Return the [X, Y] coordinate for the center point of the cell that contains the specified text.  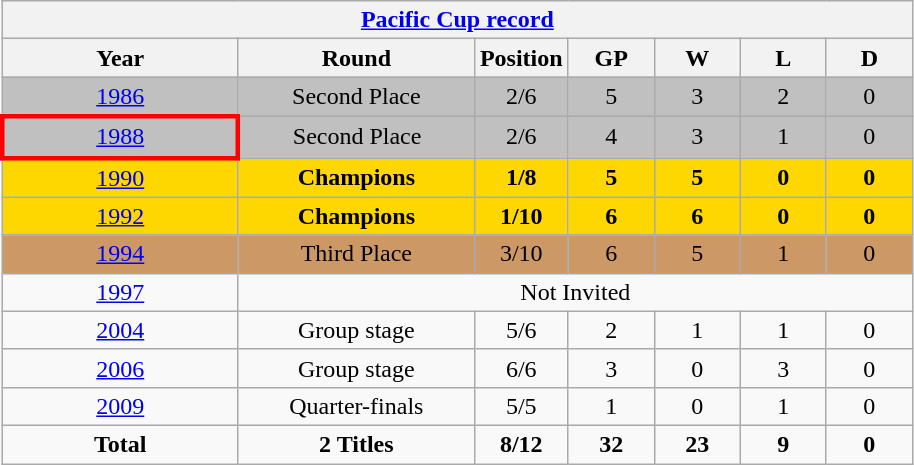
9 [783, 444]
Not Invited [575, 292]
2004 [120, 330]
GP [611, 58]
1/10 [521, 216]
1994 [120, 254]
L [783, 58]
Pacific Cup record [457, 20]
8/12 [521, 444]
3/10 [521, 254]
2 Titles [356, 444]
1988 [120, 136]
2006 [120, 368]
32 [611, 444]
Round [356, 58]
1992 [120, 216]
1990 [120, 178]
5/5 [521, 406]
5/6 [521, 330]
1/8 [521, 178]
Total [120, 444]
1986 [120, 97]
D [869, 58]
Year [120, 58]
Position [521, 58]
2009 [120, 406]
Quarter-finals [356, 406]
4 [611, 136]
1997 [120, 292]
6/6 [521, 368]
Third Place [356, 254]
23 [697, 444]
W [697, 58]
